Identify which cell holds the provided text, then report its (X, Y) central coordinate. 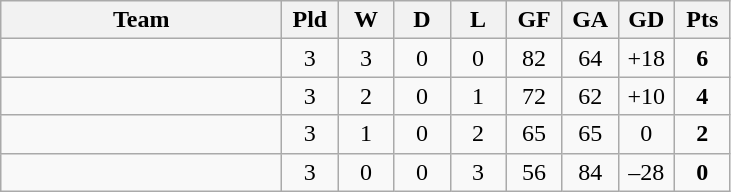
GF (534, 20)
56 (534, 172)
GA (590, 20)
D (422, 20)
82 (534, 58)
W (366, 20)
+10 (646, 96)
Team (142, 20)
L (478, 20)
64 (590, 58)
72 (534, 96)
62 (590, 96)
4 (702, 96)
Pld (310, 20)
–28 (646, 172)
6 (702, 58)
GD (646, 20)
+18 (646, 58)
84 (590, 172)
Pts (702, 20)
